Pinpoint the cell where the given text exists, returning its (X, Y) midpoint coordinate. 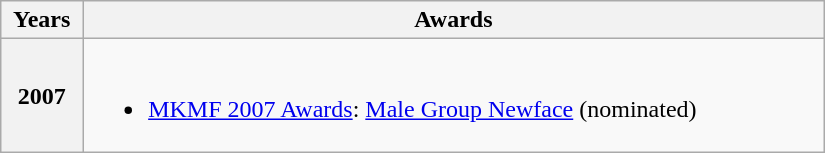
2007 (42, 96)
Awards (454, 20)
Years (42, 20)
MKMF 2007 Awards: Male Group Newface (nominated) (454, 96)
